Return (x, y) of the center of cell containing provided text 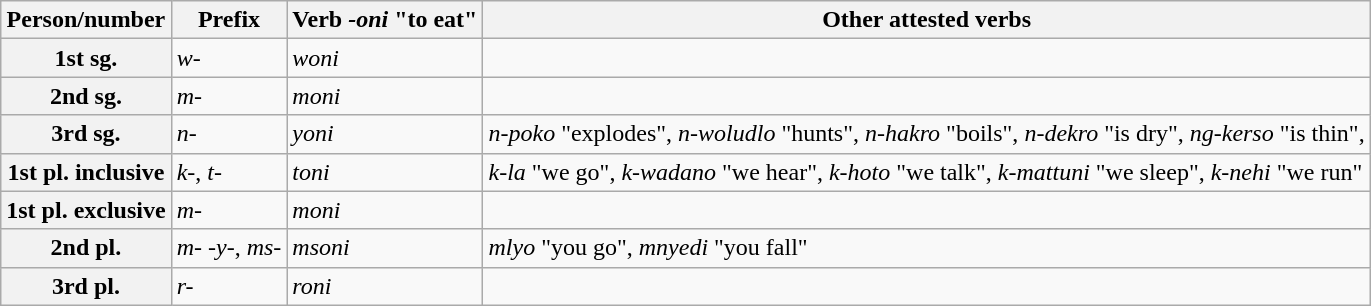
Verb -oni "to eat" (385, 20)
roni (385, 286)
woni (385, 58)
Other attested verbs (926, 20)
1st pl. exclusive (86, 210)
3rd pl. (86, 286)
1st sg. (86, 58)
k-la "we go", k-wadano "we hear", k-hoto "we talk", k-mattuni "we sleep", k-nehi "we run" (926, 172)
2nd pl. (86, 248)
k-, t- (229, 172)
1st pl. inclusive (86, 172)
msoni (385, 248)
2nd sg. (86, 96)
n-poko "explodes", n-woludlo "hunts", n-hakro "boils", n-dekro "is dry", ng-kerso "is thin", (926, 134)
Prefix (229, 20)
n- (229, 134)
3rd sg. (86, 134)
w- (229, 58)
Person/number (86, 20)
m- -y-, ms- (229, 248)
r- (229, 286)
toni (385, 172)
mlyo "you go", mnyedi "you fall" (926, 248)
yoni (385, 134)
